Search for the cell housing the specified text and yield its [x, y] center coordinate. 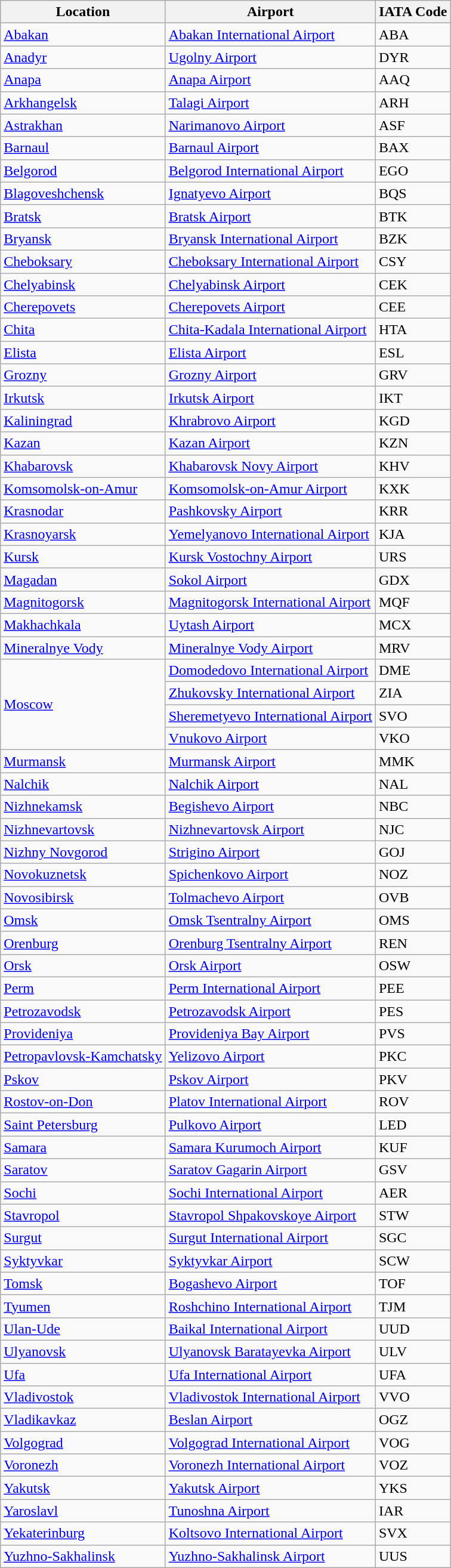
BQS [413, 193]
Koltsovo International Airport [270, 1533]
Ulyanovsk [83, 1351]
Ugolny Airport [270, 57]
MRV [413, 647]
Platov International Airport [270, 1102]
Astrakhan [83, 125]
OVB [413, 897]
URS [413, 557]
Samara Kurumoch Airport [270, 1147]
Surgut [83, 1238]
PKV [413, 1079]
Chita-Kadala International Airport [270, 330]
Yakutsk [83, 1488]
Voronezh International Airport [270, 1465]
Elista Airport [270, 353]
GOJ [413, 852]
Barnaul [83, 148]
Irkutsk Airport [270, 398]
Vladivostok International Airport [270, 1397]
Strigino Airport [270, 852]
NJC [413, 829]
ESL [413, 353]
Yakutsk Airport [270, 1488]
Saint Petersburg [83, 1125]
Orenburg Tsentralny Airport [270, 943]
Rostov-on-Don [83, 1102]
GDX [413, 579]
Komsomolsk-on-Amur Airport [270, 489]
Nizhnevartovsk Airport [270, 829]
Mineralnye Vody [83, 647]
Syktyvkar [83, 1261]
MCX [413, 625]
GSV [413, 1170]
DME [413, 671]
KGD [413, 421]
Kaliningrad [83, 421]
Zhukovsky International Airport [270, 693]
HTA [413, 330]
Uytash Airport [270, 625]
Vladikavkaz [83, 1420]
Ignatyevo Airport [270, 193]
Nalchik [83, 784]
Kursk [83, 557]
Sochi [83, 1193]
Ulan-Ude [83, 1329]
SGC [413, 1238]
UUS [413, 1556]
Barnaul Airport [270, 148]
Bryansk International Airport [270, 239]
Ufa International Airport [270, 1374]
NOZ [413, 875]
LED [413, 1125]
Magadan [83, 579]
TOF [413, 1283]
SVX [413, 1533]
Pashkovsky Airport [270, 511]
VVO [413, 1397]
Yuzhno-Sakhalinsk [83, 1556]
DYR [413, 57]
Khrabrovo Airport [270, 421]
Spichenkovo Airport [270, 875]
Voronezh [83, 1465]
Mineralnye Vody Airport [270, 647]
KHV [413, 466]
Ulyanovsk Baratayevka Airport [270, 1351]
PVS [413, 1034]
CEE [413, 307]
Location [83, 12]
IATA Code [413, 12]
Beslan Airport [270, 1420]
SCW [413, 1261]
KZN [413, 443]
KUF [413, 1147]
ULV [413, 1351]
BTK [413, 216]
Bratsk [83, 216]
AAQ [413, 80]
Domodedovo International Airport [270, 671]
Stavropol [83, 1215]
SVO [413, 716]
Saratov Gagarin Airport [270, 1170]
Chita [83, 330]
Pulkovo Airport [270, 1125]
VKO [413, 739]
Kursk Vostochny Airport [270, 557]
Nizhnevartovsk [83, 829]
Perm International Airport [270, 988]
Cheboksary International Airport [270, 261]
Vnukovo Airport [270, 739]
OGZ [413, 1420]
Arkhangelsk [83, 103]
Samara [83, 1147]
Bogashevo Airport [270, 1283]
Krasnodar [83, 511]
Anapa [83, 80]
VOZ [413, 1465]
Elista [83, 353]
Provideniya [83, 1034]
Omsk [83, 920]
GRV [413, 375]
ASF [413, 125]
STW [413, 1215]
Syktyvkar Airport [270, 1261]
Magnitogorsk [83, 602]
BAX [413, 148]
Narimanovo Airport [270, 125]
Cherepovets Airport [270, 307]
ARH [413, 103]
IKT [413, 398]
Blagoveshchensk [83, 193]
Begishevo Airport [270, 807]
PEE [413, 988]
Abakan International Airport [270, 35]
Belgorod [83, 171]
Vladivostok [83, 1397]
NAL [413, 784]
Saratov [83, 1170]
Sokol Airport [270, 579]
Novosibirsk [83, 897]
Pskov Airport [270, 1079]
Anadyr [83, 57]
Tyumen [83, 1306]
Cheboksary [83, 261]
YKS [413, 1488]
EGO [413, 171]
Chelyabinsk Airport [270, 285]
Khabarovsk [83, 466]
CEK [413, 285]
Anapa Airport [270, 80]
Volgograd International Airport [270, 1443]
Murmansk [83, 761]
Belgorod International Airport [270, 171]
VOG [413, 1443]
Bratsk Airport [270, 216]
IAR [413, 1511]
Petrozavodsk Airport [270, 1011]
ROV [413, 1102]
Pskov [83, 1079]
Komsomolsk-on-Amur [83, 489]
Bryansk [83, 239]
Murmansk Airport [270, 761]
Airport [270, 12]
Magnitogorsk International Airport [270, 602]
Yemelyanovo International Airport [270, 534]
Chelyabinsk [83, 285]
Irkutsk [83, 398]
Yaroslavl [83, 1511]
Yekaterinburg [83, 1533]
Khabarovsk Novy Airport [270, 466]
Petrozavodsk [83, 1011]
Orsk Airport [270, 965]
Tomsk [83, 1283]
Sheremetyevo International Airport [270, 716]
Perm [83, 988]
Provideniya Bay Airport [270, 1034]
PKC [413, 1057]
Baikal International Airport [270, 1329]
Makhachkala [83, 625]
KXK [413, 489]
Nizhny Novgorod [83, 852]
Nizhnekamsk [83, 807]
Ufa [83, 1374]
ZIA [413, 693]
Grozny Airport [270, 375]
Stavropol Shpakovskoye Airport [270, 1215]
ABA [413, 35]
Tunoshna Airport [270, 1511]
Roshchino International Airport [270, 1306]
Kazan Airport [270, 443]
Novokuznetsk [83, 875]
Abakan [83, 35]
AER [413, 1193]
BZK [413, 239]
OSW [413, 965]
OMS [413, 920]
TJM [413, 1306]
Omsk Tsentralny Airport [270, 920]
REN [413, 943]
MMK [413, 761]
Yuzhno-Sakhalinsk Airport [270, 1556]
MQF [413, 602]
NBC [413, 807]
Kazan [83, 443]
Sochi International Airport [270, 1193]
Orsk [83, 965]
Yelizovo Airport [270, 1057]
KJA [413, 534]
Grozny [83, 375]
Moscow [83, 705]
Surgut International Airport [270, 1238]
Petropavlovsk-Kamchatsky [83, 1057]
Tolmachevo Airport [270, 897]
Orenburg [83, 943]
Volgograd [83, 1443]
CSY [413, 261]
UUD [413, 1329]
Cherepovets [83, 307]
Nalchik Airport [270, 784]
UFA [413, 1374]
Talagi Airport [270, 103]
PES [413, 1011]
Krasnoyarsk [83, 534]
KRR [413, 511]
